Pinpoint the cell where the given text exists, returning its [X, Y] midpoint coordinate. 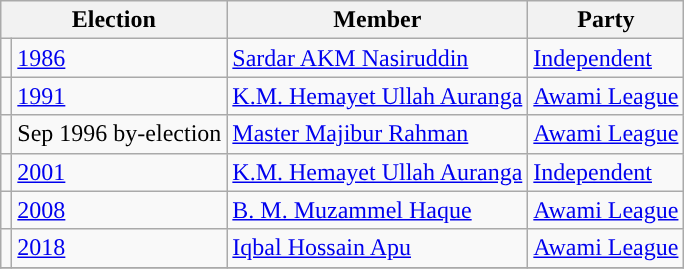
2001 [120, 172]
Member [378, 20]
1991 [120, 96]
Iqbal Hossain Apu [378, 248]
Election [114, 20]
Master Majibur Rahman [378, 134]
2008 [120, 210]
Sep 1996 by-election [120, 134]
2018 [120, 248]
1986 [120, 58]
Party [606, 20]
Sardar AKM Nasiruddin [378, 58]
B. M. Muzammel Haque [378, 210]
